Find where the given text appears and provide that cell's center as (X, Y) coordinate. 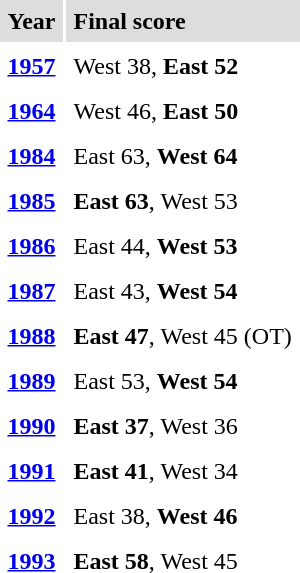
East 43, West 54 (182, 291)
1992 (32, 516)
1964 (32, 111)
East 44, West 53 (182, 246)
Final score (182, 21)
Year (32, 21)
East 47, West 45 (OT) (182, 336)
East 53, West 54 (182, 381)
1990 (32, 426)
East 63, West 64 (182, 156)
East 41, West 34 (182, 471)
1984 (32, 156)
1957 (32, 66)
1988 (32, 336)
1985 (32, 201)
1991 (32, 471)
1989 (32, 381)
1986 (32, 246)
1987 (32, 291)
East 38, West 46 (182, 516)
East 37, West 36 (182, 426)
West 46, East 50 (182, 111)
West 38, East 52 (182, 66)
East 63, West 53 (182, 201)
